Capture the cell that displays the provided text and extract its (X, Y) central coordinate. 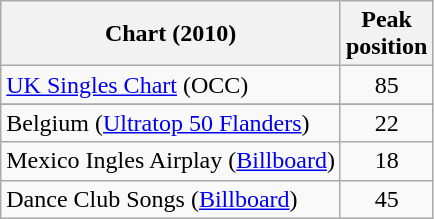
85 (386, 85)
Chart (2010) (171, 34)
Peakposition (386, 34)
18 (386, 161)
Belgium (Ultratop 50 Flanders) (171, 123)
45 (386, 199)
UK Singles Chart (OCC) (171, 85)
Dance Club Songs (Billboard) (171, 199)
Mexico Ingles Airplay (Billboard) (171, 161)
22 (386, 123)
